Return the (x, y) coordinate for the center point of the cell that contains the specified text.  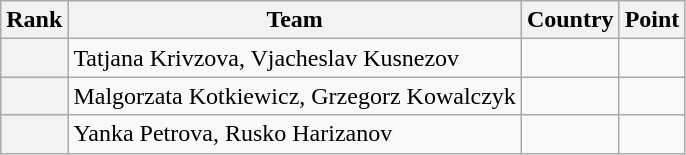
Team (295, 20)
Yanka Petrova, Rusko Harizanov (295, 134)
Country (570, 20)
Tatjana Krivzova, Vjacheslav Kusnezov (295, 58)
Malgorzata Kotkiewicz, Grzegorz Kowalczyk (295, 96)
Point (652, 20)
Rank (34, 20)
